Search for the cell housing the specified text and yield its (x, y) center coordinate. 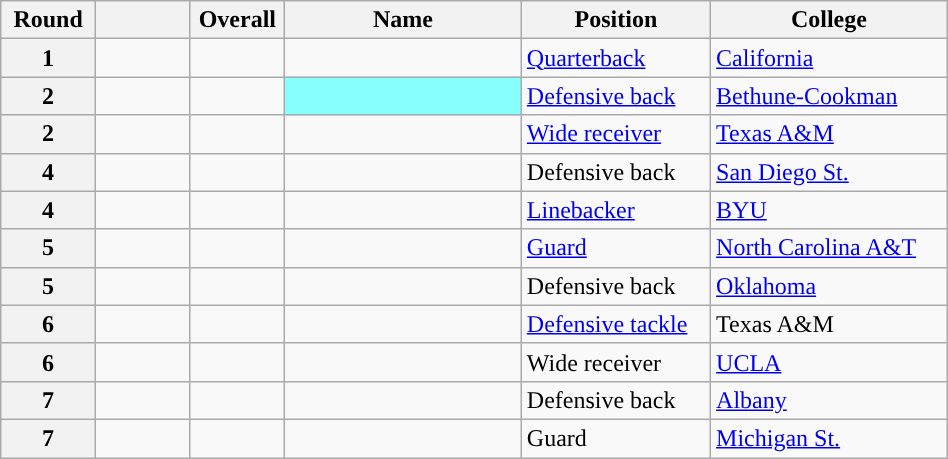
Name (404, 20)
Quarterback (616, 58)
Defensive tackle (616, 324)
Albany (830, 400)
California (830, 58)
San Diego St. (830, 172)
BYU (830, 210)
Oklahoma (830, 286)
Linebacker (616, 210)
Position (616, 20)
College (830, 20)
Overall (238, 20)
Round (48, 20)
Bethune-Cookman (830, 96)
UCLA (830, 362)
Michigan St. (830, 438)
North Carolina A&T (830, 248)
1 (48, 58)
